Locate the cell with the specified text and output its (x, y) center coordinate. 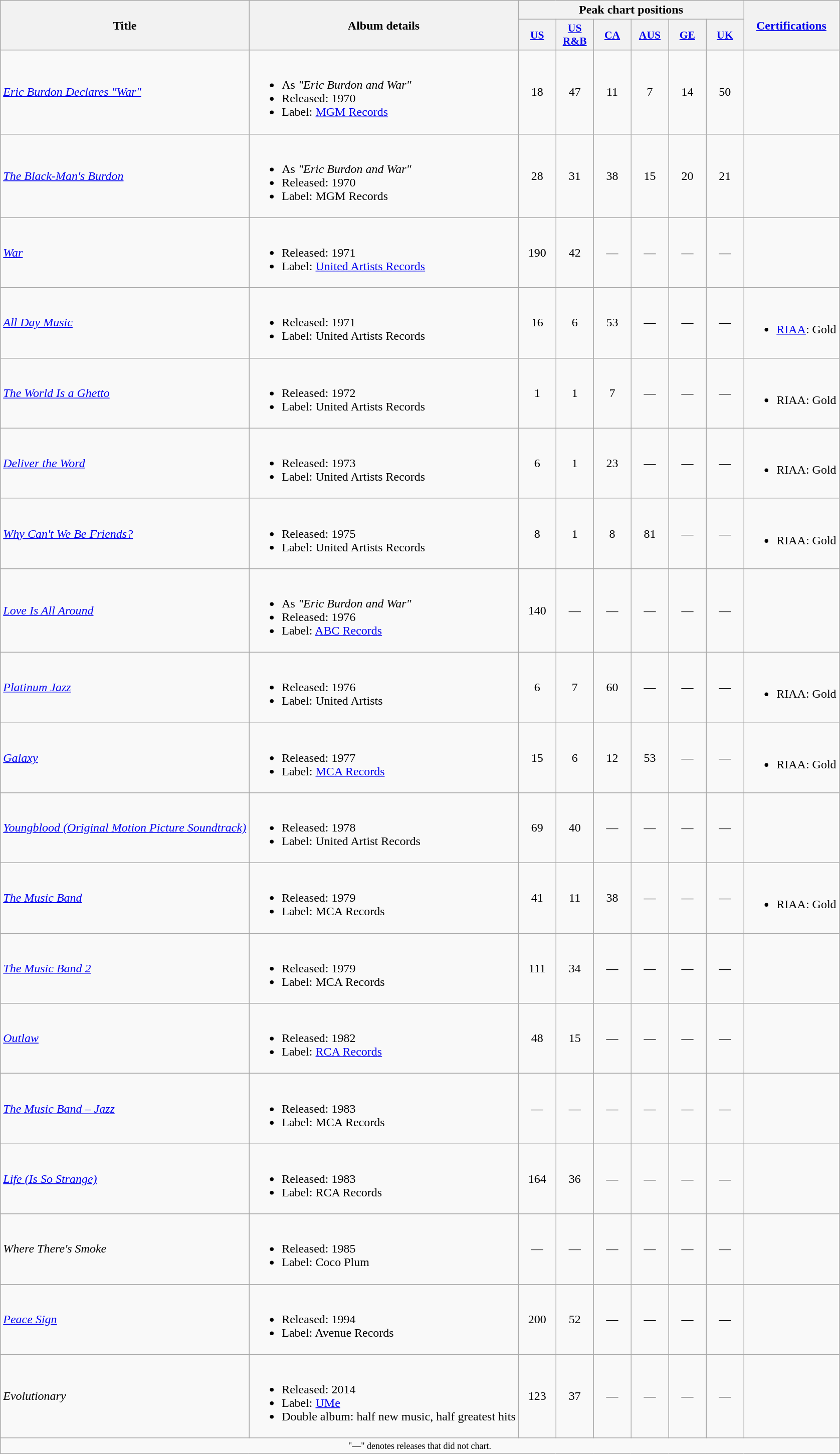
Eric Burdon Declares "War" (125, 92)
US (537, 35)
Released: 1985Label: Coco Plum (384, 1249)
The Music Band (125, 898)
GE (688, 35)
52 (574, 1319)
Youngblood (Original Motion Picture Soundtrack) (125, 828)
UK (725, 35)
123 (537, 1396)
Released: 1972Label: United Artists Records (384, 393)
The Music Band – Jazz (125, 1109)
Love Is All Around (125, 610)
Title (125, 25)
69 (537, 828)
Released: 1983Label: RCA Records (384, 1179)
81 (650, 533)
21 (725, 175)
CA (612, 35)
War (125, 253)
US R&B (574, 35)
Peak chart positions (631, 10)
"—" denotes releases that did not chart. (420, 1445)
34 (574, 968)
31 (574, 175)
Released: 1973Label: United Artists Records (384, 463)
Released: 1978Label: United Artist Records (384, 828)
42 (574, 253)
Galaxy (125, 758)
Outlaw (125, 1038)
28 (537, 175)
37 (574, 1396)
60 (612, 687)
190 (537, 253)
Album details (384, 25)
40 (574, 828)
140 (537, 610)
Released: 2014Label: UMeDouble album: half new music, half greatest hits (384, 1396)
Released: 1983Label: MCA Records (384, 1109)
14 (688, 92)
48 (537, 1038)
Evolutionary (125, 1396)
Released: 1994Label: Avenue Records (384, 1319)
Platinum Jazz (125, 687)
The Black-Man's Burdon (125, 175)
36 (574, 1179)
111 (537, 968)
16 (537, 323)
200 (537, 1319)
AUS (650, 35)
41 (537, 898)
Released: 1975Label: United Artists Records (384, 533)
As "Eric Burdon and War"Released: 1976Label: ABC Records (384, 610)
50 (725, 92)
Where There's Smoke (125, 1249)
The World Is a Ghetto (125, 393)
12 (612, 758)
23 (612, 463)
Certifications (791, 25)
All Day Music (125, 323)
Released: 1976Label: United Artists (384, 687)
Deliver the Word (125, 463)
Life (Is So Strange) (125, 1179)
164 (537, 1179)
47 (574, 92)
The Music Band 2 (125, 968)
20 (688, 175)
Why Can't We Be Friends? (125, 533)
Released: 1977Label: MCA Records (384, 758)
Peace Sign (125, 1319)
18 (537, 92)
Released: 1982Label: RCA Records (384, 1038)
